Pinpoint the cell where the given text exists, returning its [X, Y] midpoint coordinate. 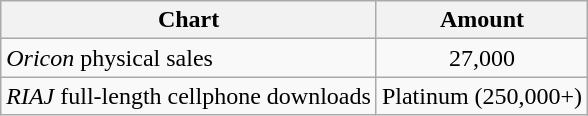
RIAJ full-length cellphone downloads [189, 96]
27,000 [482, 58]
Amount [482, 20]
Chart [189, 20]
Platinum (250,000+) [482, 96]
Oricon physical sales [189, 58]
